Extract the (x, y) coordinate from the center of the cell holding the provided text.  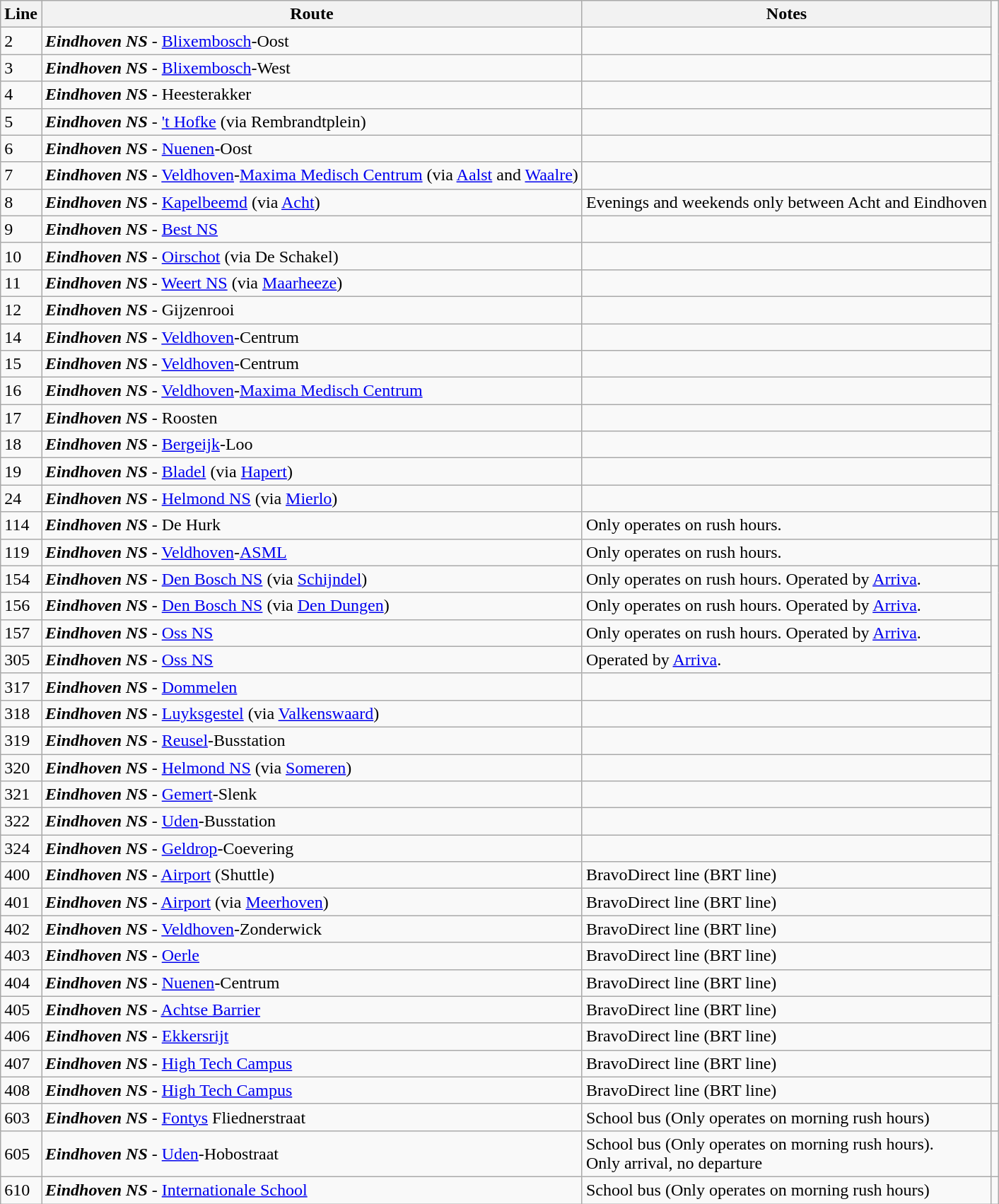
Eindhoven NS - Oirschot (via De Schakel) (311, 256)
15 (21, 364)
Eindhoven NS - Airport (Shuttle) (311, 875)
Eindhoven NS - Uden-Hobostraat (311, 1154)
Eindhoven NS - Fontys Fliednerstraat (311, 1117)
Eindhoven NS - Internationale School (311, 1190)
322 (21, 822)
Line (21, 14)
605 (21, 1154)
400 (21, 875)
317 (21, 686)
407 (21, 1063)
Eindhoven NS - Nuenen-Centrum (311, 983)
4 (21, 95)
3 (21, 68)
7 (21, 175)
Eindhoven NS - Veldhoven-ASML (311, 552)
14 (21, 337)
320 (21, 767)
318 (21, 713)
157 (21, 633)
Eindhoven NS - Kapelbeemd (via Acht) (311, 202)
321 (21, 795)
610 (21, 1190)
19 (21, 472)
Eindhoven NS - Veldhoven-Zonderwick (311, 929)
Eindhoven NS - Gemert-Slenk (311, 795)
Eindhoven NS - Weert NS (via Maarheeze) (311, 283)
24 (21, 498)
Eindhoven NS - Airport (via Meerhoven) (311, 902)
408 (21, 1090)
603 (21, 1117)
Eindhoven NS - Reusel-Busstation (311, 740)
School bus (Only operates on morning rush hours).Only arrival, no departure (786, 1154)
Eindhoven NS - Blixembosch-West (311, 68)
324 (21, 848)
Operated by Arriva. (786, 660)
Eindhoven NS - Bergeijk-Loo (311, 445)
10 (21, 256)
Eindhoven NS - Helmond NS (via Someren) (311, 767)
Eindhoven NS - Den Bosch NS (via Den Dungen) (311, 606)
114 (21, 525)
Evenings and weekends only between Acht and Eindhoven (786, 202)
Eindhoven NS - Oerle (311, 956)
Eindhoven NS - Helmond NS (via Mierlo) (311, 498)
Eindhoven NS - Dommelen (311, 686)
Eindhoven NS - Achtse Barrier (311, 1010)
18 (21, 445)
119 (21, 552)
Eindhoven NS - Heesterakker (311, 95)
Eindhoven NS - Ekkersrijt (311, 1036)
2 (21, 41)
405 (21, 1010)
Route (311, 14)
17 (21, 418)
Eindhoven NS - Uden-Busstation (311, 822)
319 (21, 740)
5 (21, 122)
6 (21, 148)
403 (21, 956)
156 (21, 606)
Eindhoven NS - Best NS (311, 229)
8 (21, 202)
12 (21, 310)
401 (21, 902)
406 (21, 1036)
Eindhoven NS - Veldhoven-Maxima Medisch Centrum (311, 391)
Eindhoven NS - Blixembosch-Oost (311, 41)
402 (21, 929)
Eindhoven NS - Nuenen-Oost (311, 148)
305 (21, 660)
11 (21, 283)
154 (21, 579)
Eindhoven NS - Den Bosch NS (via Schijndel) (311, 579)
16 (21, 391)
404 (21, 983)
Eindhoven NS - Luyksgestel (via Valkenswaard) (311, 713)
Eindhoven NS - Veldhoven-Maxima Medisch Centrum (via Aalst and Waalre) (311, 175)
Eindhoven NS - Geldrop-Coevering (311, 848)
Eindhoven NS - De Hurk (311, 525)
Eindhoven NS - Gijzenrooi (311, 310)
Eindhoven NS - Roosten (311, 418)
Eindhoven NS - 't Hofke (via Rembrandtplein) (311, 122)
Notes (786, 14)
Eindhoven NS - Bladel (via Hapert) (311, 472)
9 (21, 229)
